Pinpoint the cell where the given text exists, returning its [x, y] midpoint coordinate. 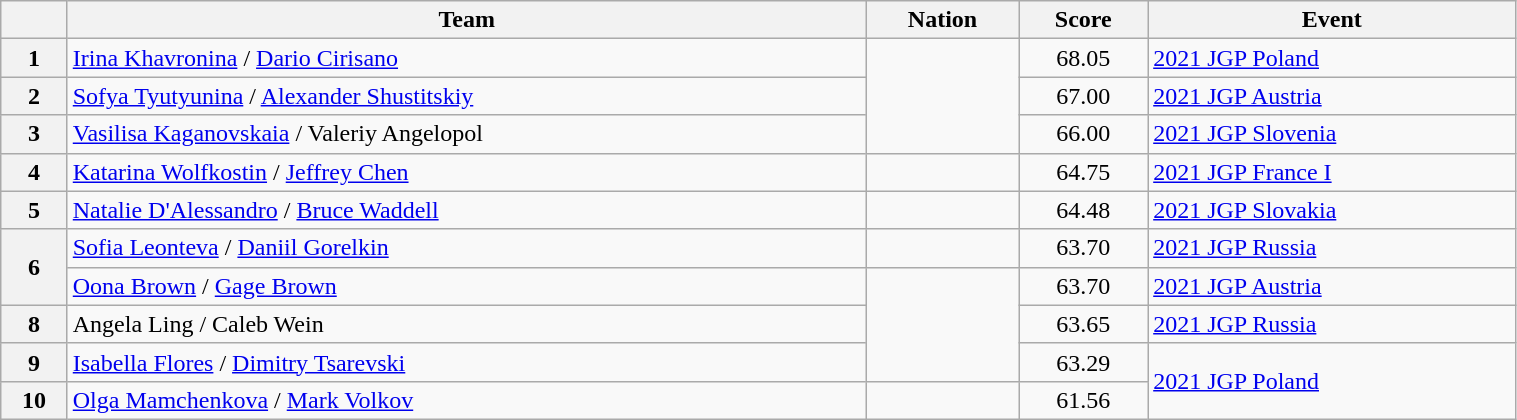
2021 JGP France I [1332, 172]
8 [34, 324]
3 [34, 134]
1 [34, 58]
Olga Mamchenkova / Mark Volkov [466, 400]
66.00 [1084, 134]
6 [34, 267]
61.56 [1084, 400]
5 [34, 210]
Angela Ling / Caleb Wein [466, 324]
Nation [942, 20]
Katarina Wolfkostin / Jeffrey Chen [466, 172]
4 [34, 172]
64.48 [1084, 210]
Natalie D'Alessandro / Bruce Waddell [466, 210]
63.29 [1084, 362]
2 [34, 96]
63.65 [1084, 324]
2021 JGP Slovenia [1332, 134]
68.05 [1084, 58]
Sofya Tyutyunina / Alexander Shustitskiy [466, 96]
Isabella Flores / Dimitry Tsarevski [466, 362]
67.00 [1084, 96]
Event [1332, 20]
Sofia Leonteva / Daniil Gorelkin [466, 248]
Irina Khavronina / Dario Cirisano [466, 58]
10 [34, 400]
Vasilisa Kaganovskaia / Valeriy Angelopol [466, 134]
Team [466, 20]
2021 JGP Slovakia [1332, 210]
9 [34, 362]
Oona Brown / Gage Brown [466, 286]
Score [1084, 20]
64.75 [1084, 172]
